Identify which cell holds the provided text, then report its (X, Y) central coordinate. 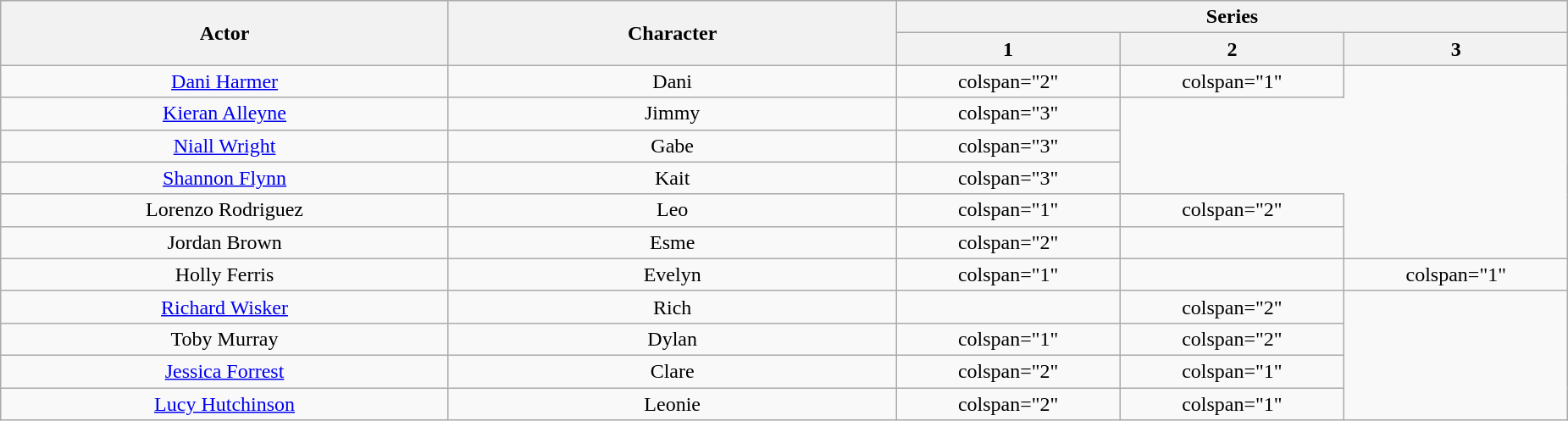
Kait (673, 178)
Jordan Brown (225, 242)
Jimmy (673, 114)
Richard Wisker (225, 307)
Rich (673, 307)
Series (1232, 17)
2 (1232, 49)
Character (673, 33)
Leo (673, 210)
1 (1008, 49)
Kieran Alleyne (225, 114)
Gabe (673, 146)
Esme (673, 242)
Shannon Flynn (225, 178)
Clare (673, 371)
Dani Harmer (225, 81)
Actor (225, 33)
Toby Murray (225, 339)
Niall Wright (225, 146)
Dylan (673, 339)
Holly Ferris (225, 274)
Evelyn (673, 274)
Lorenzo Rodriguez (225, 210)
Leonie (673, 404)
Jessica Forrest (225, 371)
3 (1456, 49)
Lucy Hutchinson (225, 404)
Dani (673, 81)
